Capture the cell that displays the provided text and extract its [x, y] central coordinate. 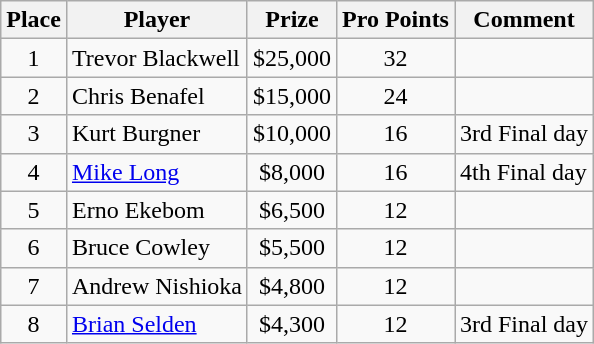
32 [396, 58]
Mike Long [156, 172]
2 [34, 96]
Erno Ekebom [156, 210]
7 [34, 286]
Andrew Nishioka [156, 286]
5 [34, 210]
$6,500 [292, 210]
Bruce Cowley [156, 248]
$4,800 [292, 286]
Kurt Burgner [156, 134]
$8,000 [292, 172]
4th Final day [524, 172]
$10,000 [292, 134]
3 [34, 134]
Prize [292, 20]
Place [34, 20]
6 [34, 248]
1 [34, 58]
$15,000 [292, 96]
24 [396, 96]
Pro Points [396, 20]
8 [34, 324]
Comment [524, 20]
$5,500 [292, 248]
Chris Benafel [156, 96]
Player [156, 20]
$4,300 [292, 324]
$25,000 [292, 58]
Brian Selden [156, 324]
4 [34, 172]
Trevor Blackwell [156, 58]
